Locate the cell with the specified text and output its [x, y] center coordinate. 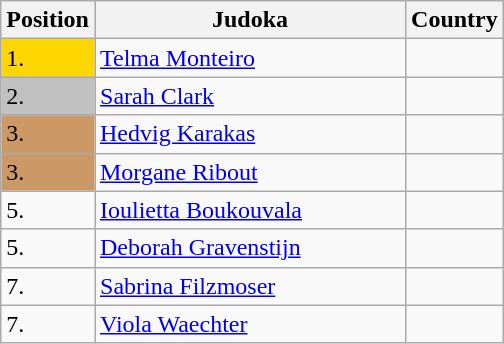
Ioulietta Boukouvala [250, 210]
Country [455, 20]
Position [48, 20]
Sarah Clark [250, 96]
Deborah Gravenstijn [250, 248]
2. [48, 96]
Hedvig Karakas [250, 134]
Telma Monteiro [250, 58]
Judoka [250, 20]
Viola Waechter [250, 324]
1. [48, 58]
Morgane Ribout [250, 172]
Sabrina Filzmoser [250, 286]
